Scan for the cell matching the given text and deliver its [X, Y] coordinate at center. 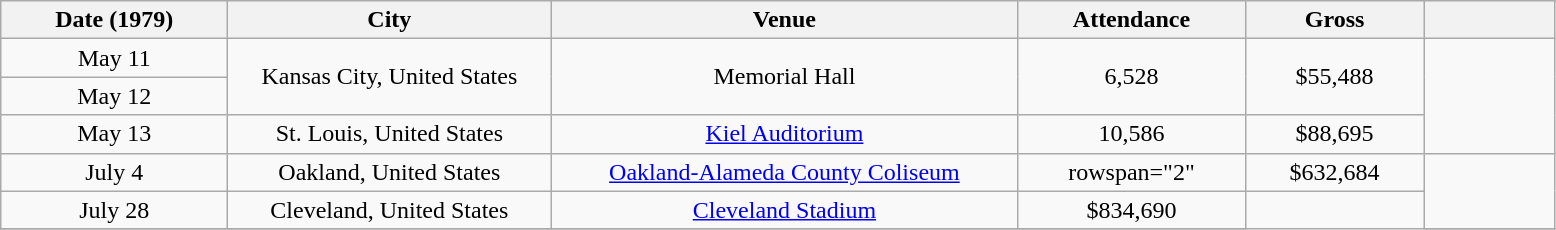
May 13 [114, 134]
July 4 [114, 172]
Oakland, United States [390, 172]
Date (1979) [114, 20]
July 28 [114, 210]
Cleveland, United States [390, 210]
Attendance [1132, 20]
Cleveland Stadium [784, 210]
May 12 [114, 96]
St. Louis, United States [390, 134]
Kiel Auditorium [784, 134]
Oakland-Alameda County Coliseum [784, 172]
rowspan="2" [1132, 172]
May 11 [114, 58]
10,586 [1132, 134]
$55,488 [1334, 77]
6,528 [1132, 77]
Memorial Hall [784, 77]
$632,684 [1334, 172]
Kansas City, United States [390, 77]
$834,690 [1132, 210]
City [390, 20]
Gross [1334, 20]
Venue [784, 20]
$88,695 [1334, 134]
